Scan for the cell matching the given text and deliver its (x, y) coordinate at center. 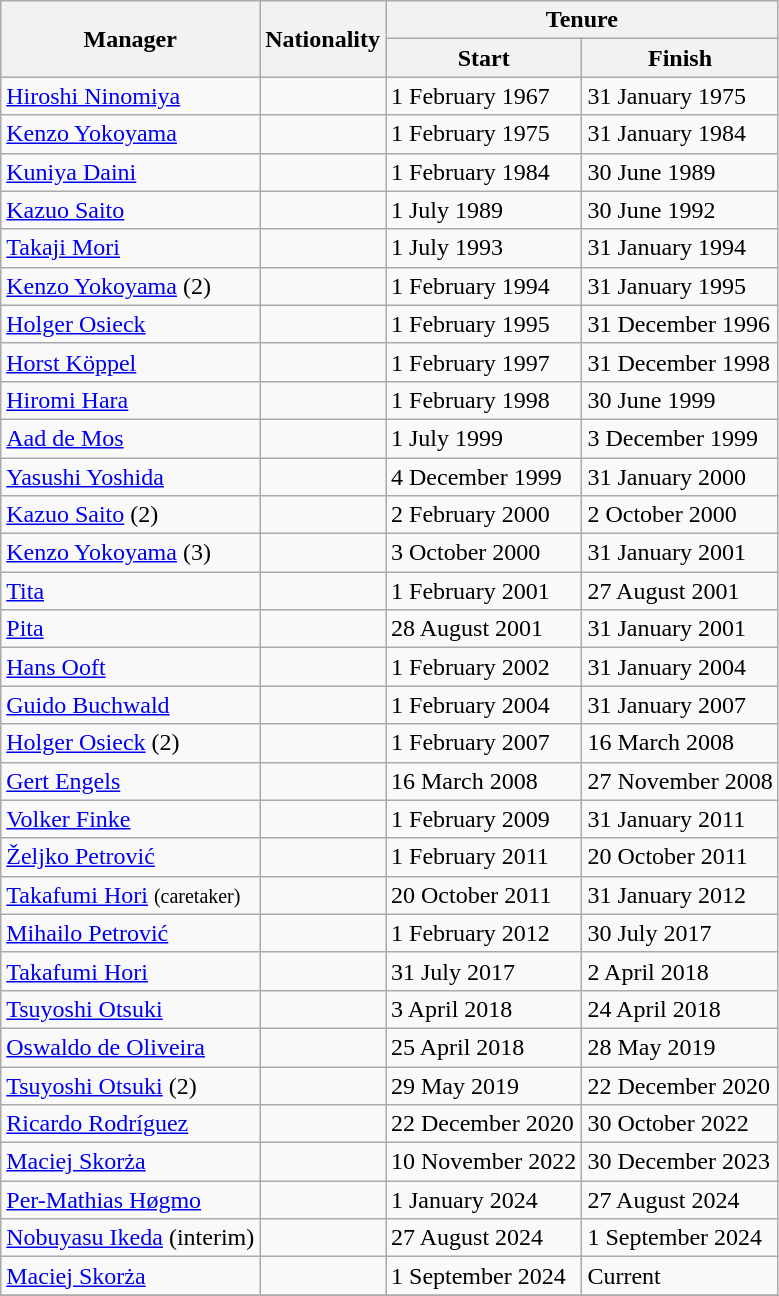
1 February 2002 (484, 667)
30 December 2023 (680, 1162)
10 November 2022 (484, 1162)
31 January 1984 (680, 134)
1 February 2009 (484, 819)
27 November 2008 (680, 781)
Holger Osieck (2) (130, 743)
3 April 2018 (484, 1009)
28 August 2001 (484, 629)
Tita (130, 591)
31 January 2011 (680, 819)
Nationality (323, 39)
24 April 2018 (680, 1009)
30 June 1989 (680, 172)
Yasushi Yoshida (130, 477)
3 December 1999 (680, 438)
Kenzo Yokoyama (130, 134)
31 January 1995 (680, 286)
Ricardo Rodríguez (130, 1124)
1 February 1998 (484, 400)
30 June 1999 (680, 400)
4 December 1999 (484, 477)
27 August 2001 (680, 591)
30 June 1992 (680, 210)
1 February 1975 (484, 134)
Aad de Mos (130, 438)
31 January 1975 (680, 96)
30 July 2017 (680, 933)
1 February 2004 (484, 705)
3 October 2000 (484, 553)
31 December 1998 (680, 362)
31 December 1996 (680, 324)
30 October 2022 (680, 1124)
Per-Mathias Høgmo (130, 1200)
Tsuyoshi Otsuki (2) (130, 1085)
Mihailo Petrović (130, 933)
2 April 2018 (680, 971)
Hans Ooft (130, 667)
Hiroshi Ninomiya (130, 96)
Kenzo Yokoyama (3) (130, 553)
2 February 2000 (484, 515)
Nobuyasu Ikeda (interim) (130, 1238)
31 January 2007 (680, 705)
1 July 1999 (484, 438)
1 July 1989 (484, 210)
Željko Petrović (130, 857)
1 February 1997 (484, 362)
Horst Köppel (130, 362)
Manager (130, 39)
Finish (680, 58)
28 May 2019 (680, 1047)
31 July 2017 (484, 971)
1 July 1993 (484, 248)
Takafumi Hori (130, 971)
31 January 2000 (680, 477)
Kenzo Yokoyama (2) (130, 286)
Tsuyoshi Otsuki (130, 1009)
Volker Finke (130, 819)
Kazuo Saito (2) (130, 515)
Tenure (582, 20)
Kuniya Daini (130, 172)
Pita (130, 629)
1 February 2012 (484, 933)
1 February 2001 (484, 591)
Oswaldo de Oliveira (130, 1047)
Holger Osieck (130, 324)
Current (680, 1276)
Hiromi Hara (130, 400)
1 February 1995 (484, 324)
31 January 2012 (680, 895)
1 January 2024 (484, 1200)
Kazuo Saito (130, 210)
1 February 1984 (484, 172)
1 February 1967 (484, 96)
31 January 1994 (680, 248)
29 May 2019 (484, 1085)
Guido Buchwald (130, 705)
2 October 2000 (680, 515)
Takaji Mori (130, 248)
Takafumi Hori (caretaker) (130, 895)
25 April 2018 (484, 1047)
31 January 2004 (680, 667)
1 February 2011 (484, 857)
1 February 1994 (484, 286)
1 February 2007 (484, 743)
Start (484, 58)
Gert Engels (130, 781)
